Scan for the cell matching the given text and deliver its [X, Y] coordinate at center. 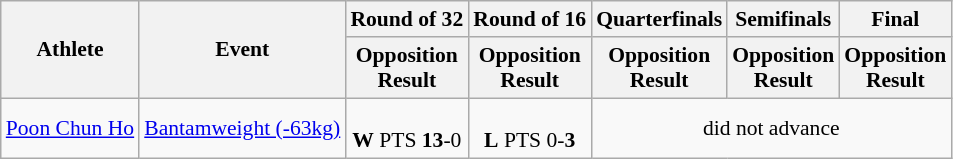
Bantamweight (-63kg) [242, 128]
did not advance [771, 128]
Round of 16 [530, 19]
W PTS 13-0 [406, 128]
Quarterfinals [659, 19]
Semifinals [783, 19]
L PTS 0-3 [530, 128]
Poon Chun Ho [70, 128]
Athlete [70, 50]
Round of 32 [406, 19]
Final [895, 19]
Event [242, 50]
